Detect which cell encompasses the target text, then output its (x, y) center coordinate. 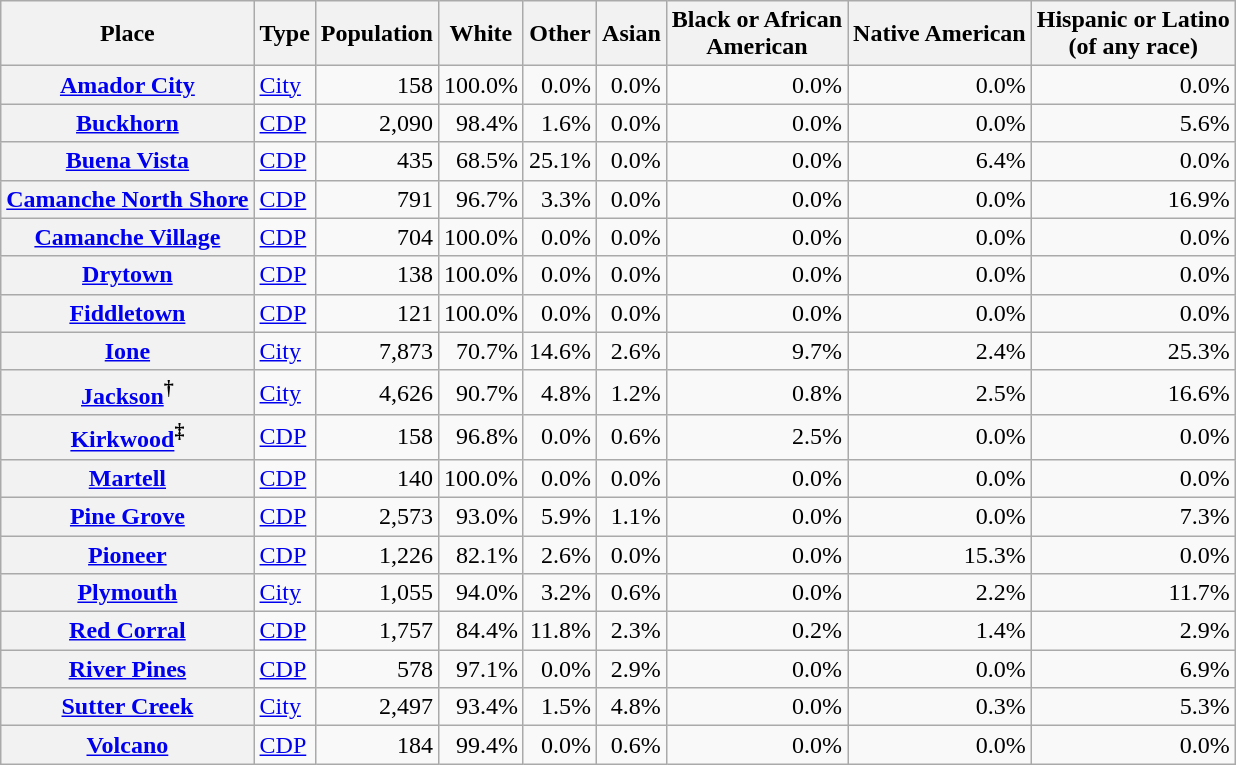
138 (376, 275)
82.1% (480, 555)
Drytown (128, 275)
2,090 (376, 123)
Buckhorn (128, 123)
7,873 (376, 351)
1.2% (632, 392)
1.6% (560, 123)
2,573 (376, 516)
704 (376, 237)
16.6% (1133, 392)
Camanche Village (128, 237)
4,626 (376, 392)
Place (128, 34)
435 (376, 161)
5.9% (560, 516)
Population (376, 34)
9.7% (756, 351)
Other (560, 34)
11.7% (1133, 593)
5.6% (1133, 123)
Pioneer (128, 555)
5.3% (1133, 707)
94.0% (480, 593)
93.0% (480, 516)
Sutter Creek (128, 707)
14.6% (560, 351)
121 (376, 313)
Red Corral (128, 631)
2.2% (940, 593)
16.9% (1133, 199)
0.8% (756, 392)
1.5% (560, 707)
3.3% (560, 199)
96.7% (480, 199)
7.3% (1133, 516)
Hispanic or Latino(of any race) (1133, 34)
25.3% (1133, 351)
1.4% (940, 631)
2.3% (632, 631)
140 (376, 478)
15.3% (940, 555)
1,757 (376, 631)
0.3% (940, 707)
Fiddletown (128, 313)
98.4% (480, 123)
1,055 (376, 593)
68.5% (480, 161)
Jackson† (128, 392)
Native American (940, 34)
Type (284, 34)
2,497 (376, 707)
93.4% (480, 707)
Plymouth (128, 593)
99.4% (480, 745)
Martell (128, 478)
River Pines (128, 669)
184 (376, 745)
791 (376, 199)
578 (376, 669)
6.9% (1133, 669)
70.7% (480, 351)
2.4% (940, 351)
Amador City (128, 85)
Volcano (128, 745)
Ione (128, 351)
Black or AfricanAmerican (756, 34)
84.4% (480, 631)
6.4% (940, 161)
25.1% (560, 161)
1.1% (632, 516)
Kirkwood‡ (128, 438)
White (480, 34)
90.7% (480, 392)
11.8% (560, 631)
97.1% (480, 669)
Pine Grove (128, 516)
96.8% (480, 438)
0.2% (756, 631)
1,226 (376, 555)
3.2% (560, 593)
Asian (632, 34)
Camanche North Shore (128, 199)
Buena Vista (128, 161)
